Search for the cell housing the specified text and yield its (x, y) center coordinate. 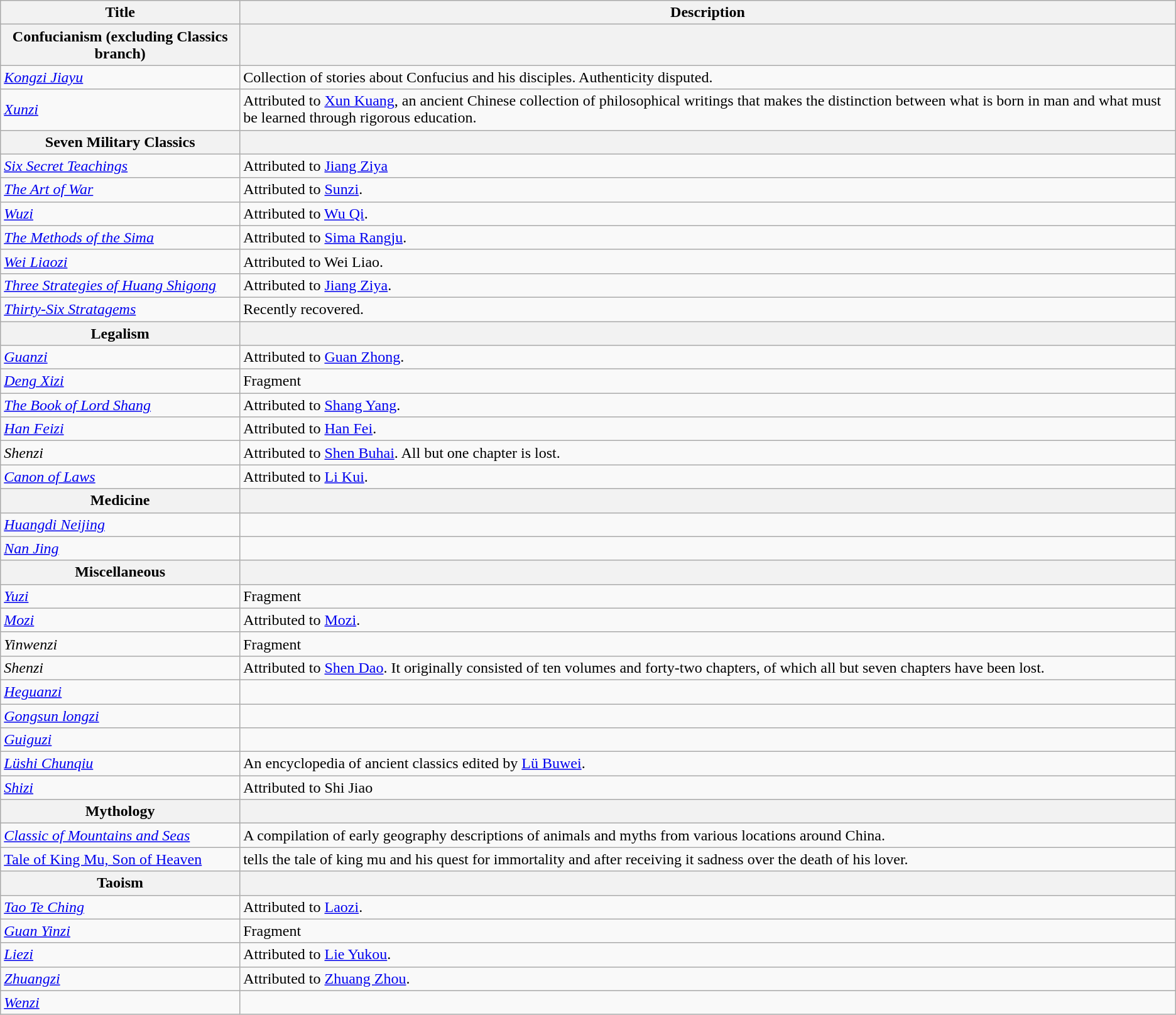
Taoism (121, 883)
Mythology (121, 811)
Attributed to Shen Buhai. All but one chapter is lost. (708, 453)
Miscellaneous (121, 572)
Liezi (121, 955)
Han Feizi (121, 429)
Attributed to Wei Liao. (708, 261)
The Methods of the Sima (121, 237)
Tale of King Mu, Son of Heaven (121, 859)
Three Strategies of Huang Shigong (121, 285)
Title (121, 13)
Lüshi Chunqiu (121, 764)
Attributed to Zhuang Zhou. (708, 979)
Description (708, 13)
Attributed to Laozi. (708, 907)
Legalism (121, 334)
Shizi (121, 788)
Wei Liaozi (121, 261)
Nan Jing (121, 548)
Attributed to Sunzi. (708, 190)
Attributed to Guan Zhong. (708, 357)
Gongsun longzi (121, 715)
Guanzi (121, 357)
Attributed to Han Fei. (708, 429)
Heguanzi (121, 692)
Attributed to Shi Jiao (708, 788)
Thirty-Six Stratagems (121, 309)
Xunzi (121, 109)
Classic of Mountains and Seas (121, 835)
The Art of War (121, 190)
tells the tale of king mu and his quest for immortality and after receiving it sadness over the death of his lover. (708, 859)
Tao Te Ching (121, 907)
Yinwenzi (121, 644)
Collection of stories about Confucius and his disciples. Authenticity disputed. (708, 77)
An encyclopedia of ancient classics edited by Lü Buwei. (708, 764)
Attributed to Shen Dao. It originally consisted of ten volumes and forty-two chapters, of which all but seven chapters have been lost. (708, 668)
Attributed to Jiang Ziya (708, 166)
Attributed to Li Kui. (708, 477)
Huangdi Neijing (121, 524)
Deng Xizi (121, 381)
Medicine (121, 501)
Guan Yinzi (121, 931)
Attributed to Jiang Ziya. (708, 285)
Kongzi Jiayu (121, 77)
Yuzi (121, 596)
Mozi (121, 620)
Canon of Laws (121, 477)
Wenzi (121, 1002)
Attributed to Shang Yang. (708, 405)
The Book of Lord Shang (121, 405)
Guiguzi (121, 740)
Recently recovered. (708, 309)
Zhuangzi (121, 979)
Attributed to Wu Qi. (708, 214)
Attributed to Sima Rangju. (708, 237)
Wuzi (121, 214)
Six Secret Teachings (121, 166)
Seven Military Classics (121, 142)
A compilation of early geography descriptions of animals and myths from various locations around China. (708, 835)
Confucianism (excluding Classics branch) (121, 45)
Attributed to Mozi. (708, 620)
Attributed to Lie Yukou. (708, 955)
